Search for the cell housing the specified text and yield its (x, y) center coordinate. 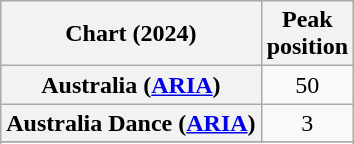
Australia Dance (ARIA) (131, 123)
3 (307, 123)
Australia (ARIA) (131, 85)
Chart (2024) (131, 34)
50 (307, 85)
Peakposition (307, 34)
